Provide the (X, Y) coordinate of the cell's center where the given text is located.  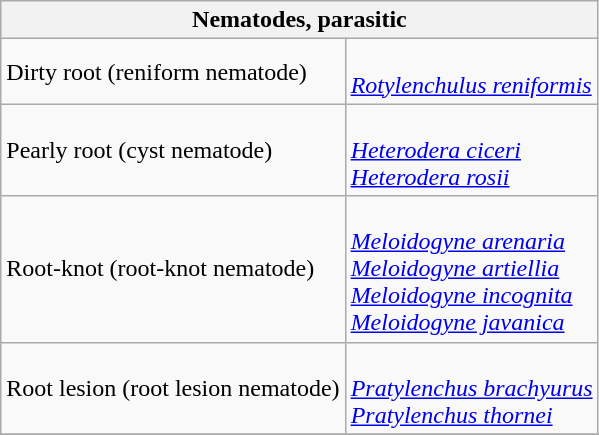
Meloidogyne arenaria Meloidogyne artiellia Meloidogyne incognita Meloidogyne javanica (472, 269)
Pratylenchus brachyurus Pratylenchus thornei (472, 388)
Rotylenchulus reniformis (472, 72)
Heterodera ciceri Heterodera rosii (472, 150)
Root-knot (root-knot nematode) (173, 269)
Pearly root (cyst nematode) (173, 150)
Root lesion (root lesion nematode) (173, 388)
Nematodes, parasitic (300, 20)
Dirty root (reniform nematode) (173, 72)
